Return the (X, Y) coordinate for the center point of the cell that contains the specified text.  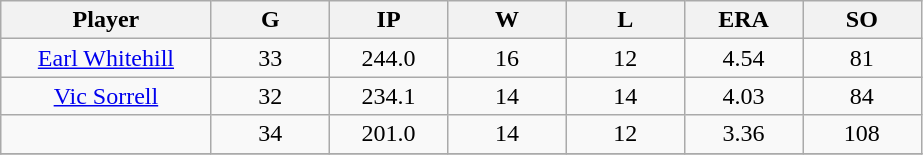
3.36 (743, 134)
16 (507, 58)
244.0 (388, 58)
Player (106, 20)
4.54 (743, 58)
4.03 (743, 96)
33 (270, 58)
Vic Sorrell (106, 96)
SO (862, 20)
ERA (743, 20)
84 (862, 96)
Earl Whitehill (106, 58)
201.0 (388, 134)
34 (270, 134)
234.1 (388, 96)
108 (862, 134)
W (507, 20)
G (270, 20)
L (625, 20)
IP (388, 20)
81 (862, 58)
32 (270, 96)
